From the cell containing the given text, extract its center point as (x, y) coordinate. 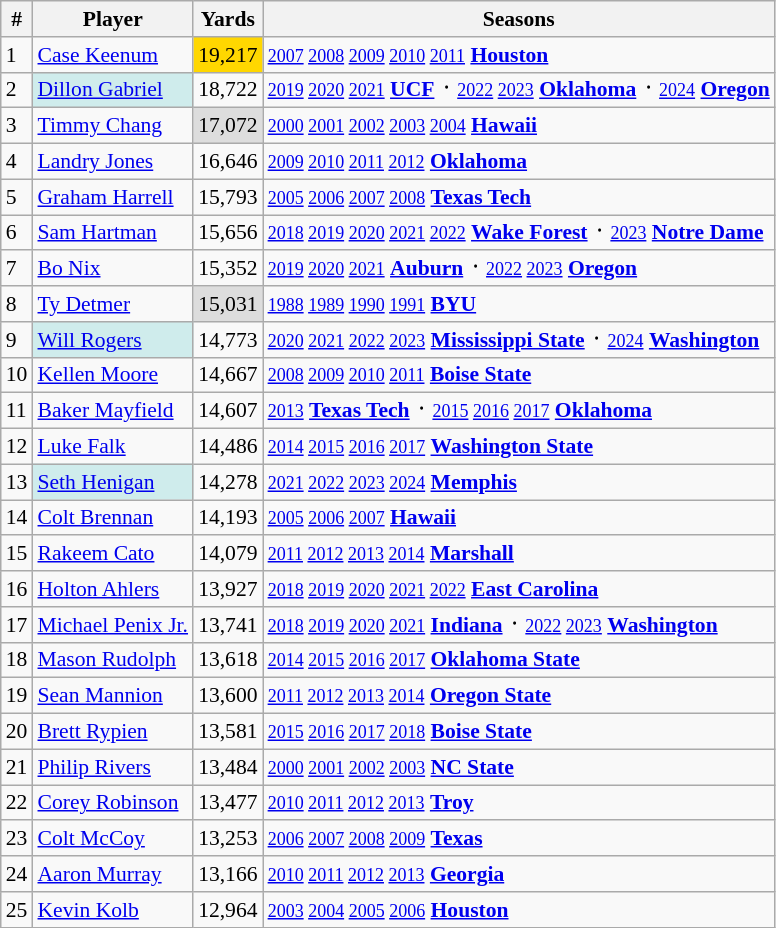
13,581 (228, 732)
20 (17, 732)
14,607 (228, 411)
2 (17, 90)
2021 2022 2023 2024 Memphis (519, 482)
13,253 (228, 839)
15,031 (228, 304)
13,484 (228, 767)
2000 2001 2002 2003 NC State (519, 767)
8 (17, 304)
2018 2019 2020 2021 2022 Wake Forest ᛫ 2023 Notre Dame (519, 233)
Player (112, 19)
Philip Rivers (112, 767)
2018 2019 2020 2021 2022 East Carolina (519, 589)
13,166 (228, 874)
2005 2006 2007 2008 Texas Tech (519, 197)
14,773 (228, 340)
14,667 (228, 375)
2009 2010 2011 2012 Oklahoma (519, 162)
14,079 (228, 554)
2006 2007 2008 2009 Texas (519, 839)
2019 2020 2021 Auburn ᛫ 2022 2023 Oregon (519, 269)
22 (17, 803)
Landry Jones (112, 162)
18 (17, 660)
14,193 (228, 518)
4 (17, 162)
24 (17, 874)
Timmy Chang (112, 126)
2015 2016 2017 2018 Boise State (519, 732)
5 (17, 197)
15,656 (228, 233)
2010 2011 2012 2013 Troy (519, 803)
19,217 (228, 55)
2005 2006 2007 Hawaii (519, 518)
11 (17, 411)
Sean Mannion (112, 696)
25 (17, 910)
15 (17, 554)
Will Rogers (112, 340)
7 (17, 269)
2020 2021 2022 2023 Mississippi State ᛫ 2024 Washington (519, 340)
2011 2012 2013 2014 Oregon State (519, 696)
2010 2011 2012 2013 Georgia (519, 874)
1988 1989 1990 1991 BYU (519, 304)
14,278 (228, 482)
13,600 (228, 696)
16 (17, 589)
2019 2020 2021 UCF ᛫ 2022 2023 Oklahoma ᛫ 2024 Oregon (519, 90)
Mason Rudolph (112, 660)
Dillon Gabriel (112, 90)
13 (17, 482)
Case Keenum (112, 55)
12 (17, 447)
Luke Falk (112, 447)
14 (17, 518)
3 (17, 126)
13,618 (228, 660)
21 (17, 767)
Colt McCoy (112, 839)
13,927 (228, 589)
17 (17, 625)
9 (17, 340)
Brett Rypien (112, 732)
Holton Ahlers (112, 589)
17,072 (228, 126)
Kellen Moore (112, 375)
14,486 (228, 447)
Rakeem Cato (112, 554)
6 (17, 233)
2014 2015 2016 2017 Oklahoma State (519, 660)
12,964 (228, 910)
Baker Mayfield (112, 411)
Yards (228, 19)
15,793 (228, 197)
15,352 (228, 269)
16,646 (228, 162)
2003 2004 2005 2006 Houston (519, 910)
Ty Detmer (112, 304)
Seth Henigan (112, 482)
2013 Texas Tech ᛫ 2015 2016 2017 Oklahoma (519, 411)
23 (17, 839)
2007 2008 2009 2010 2011 Houston (519, 55)
Sam Hartman (112, 233)
Corey Robinson (112, 803)
2000 2001 2002 2003 2004 Hawaii (519, 126)
1 (17, 55)
Colt Brennan (112, 518)
13,477 (228, 803)
Bo Nix (112, 269)
2011 2012 2013 2014 Marshall (519, 554)
Aaron Murray (112, 874)
10 (17, 375)
Michael Penix Jr. (112, 625)
2008 2009 2010 2011 Boise State (519, 375)
Kevin Kolb (112, 910)
13,741 (228, 625)
19 (17, 696)
2014 2015 2016 2017 Washington State (519, 447)
2018 2019 2020 2021 Indiana ᛫ 2022 2023 Washington (519, 625)
Seasons (519, 19)
Graham Harrell (112, 197)
# (17, 19)
18,722 (228, 90)
